Capture the cell that displays the provided text and extract its [X, Y] central coordinate. 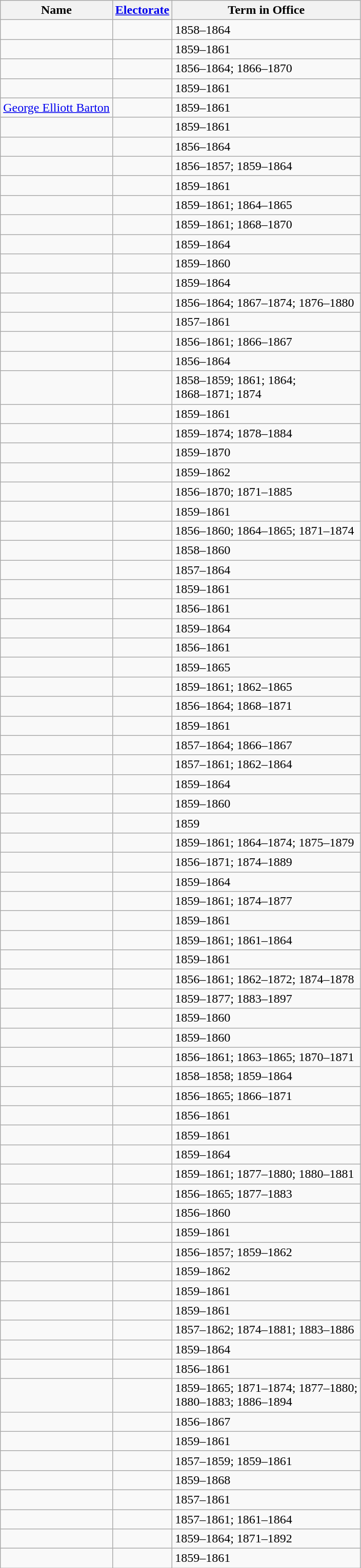
1856–1867 [267, 1422]
1856–1861; 1863–1865; 1870–1871 [267, 1057]
1859–1861; 1868–1870 [267, 224]
1859 [267, 823]
Term in Office [267, 10]
1858–1858; 1859–1864 [267, 1076]
1856–1871; 1874–1889 [267, 862]
1856–1857; 1859–1862 [267, 1252]
Electorate [142, 10]
1856–1864; 1867–1874; 1876–1880 [267, 303]
1859–1877; 1883–1897 [267, 999]
1859–1870 [267, 453]
1856–1864; 1868–1871 [267, 706]
1859–1864; 1871–1892 [267, 1539]
1856–1861; 1862–1872; 1874–1878 [267, 979]
1858–1864 [267, 30]
1859–1861; 1874–1877 [267, 901]
1856–1865; 1877–1883 [267, 1194]
1857–1861; 1862–1864 [267, 765]
1859–1861; 1864–1865 [267, 205]
1857–1864; 1866–1867 [267, 745]
1856–1860 [267, 1213]
1857–1859; 1859–1861 [267, 1460]
1859–1865 [267, 667]
1859–1861; 1877–1880; 1880–1881 [267, 1174]
1858–1860 [267, 550]
1857–1862; 1874–1881; 1883–1886 [267, 1330]
1856–1861; 1866–1867 [267, 342]
1859–1861; 1864–1874; 1875–1879 [267, 842]
1856–1857; 1859–1864 [267, 166]
1857–1864 [267, 570]
1859–1868 [267, 1480]
1859–1861; 1861–1864 [267, 940]
1859–1861; 1862–1865 [267, 687]
Name [56, 10]
1856–1865; 1866–1871 [267, 1096]
1858–1859; 1861; 1864;1868–1871; 1874 [267, 387]
1859–1874; 1878–1884 [267, 433]
1857–1861; 1861–1864 [267, 1519]
1856–1870; 1871–1885 [267, 492]
1856–1860; 1864–1865; 1871–1874 [267, 531]
George Elliott Barton [56, 108]
1856–1864; 1866–1870 [267, 69]
1859–1865; 1871–1874; 1877–1880;1880–1883; 1886–1894 [267, 1395]
